Identify which cell holds the provided text, then report its (x, y) central coordinate. 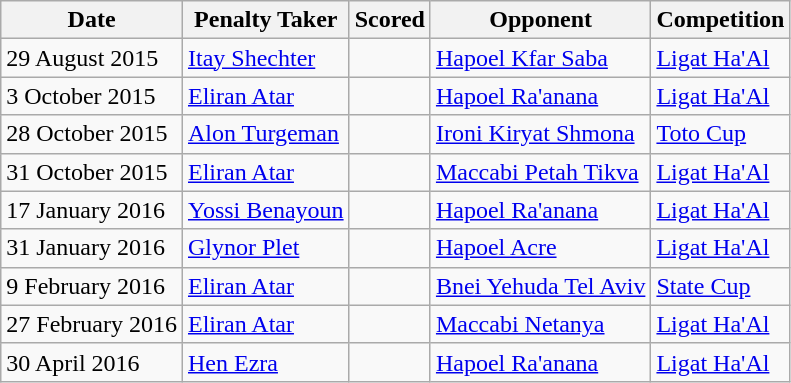
Date (92, 20)
Penalty Taker (266, 20)
29 August 2015 (92, 58)
Bnei Yehuda Tel Aviv (540, 286)
State Cup (720, 286)
Alon Turgeman (266, 134)
3 October 2015 (92, 96)
Toto Cup (720, 134)
Hen Ezra (266, 362)
Maccabi Netanya (540, 324)
27 February 2016 (92, 324)
Yossi Benayoun (266, 210)
Itay Shechter (266, 58)
Hapoel Kfar Saba (540, 58)
Glynor Plet (266, 248)
9 February 2016 (92, 286)
17 January 2016 (92, 210)
28 October 2015 (92, 134)
Scored (390, 20)
30 April 2016 (92, 362)
Ironi Kiryat Shmona (540, 134)
Hapoel Acre (540, 248)
Competition (720, 20)
Opponent (540, 20)
Maccabi Petah Tikva (540, 172)
31 January 2016 (92, 248)
31 October 2015 (92, 172)
